Return (x, y) of the center of cell containing provided text 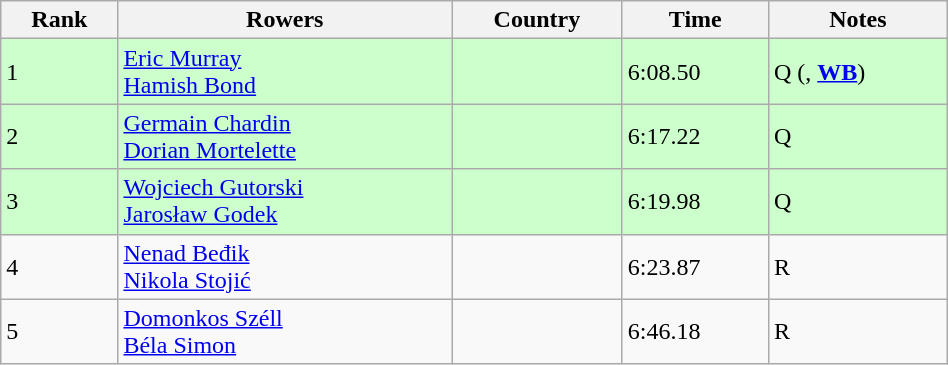
Rank (60, 20)
Country (538, 20)
Q (, WB) (858, 72)
Rowers (285, 20)
6:08.50 (695, 72)
6:17.22 (695, 136)
Notes (858, 20)
6:46.18 (695, 332)
Germain ChardinDorian Mortelette (285, 136)
Wojciech GutorskiJarosław Godek (285, 202)
6:19.98 (695, 202)
4 (60, 266)
5 (60, 332)
2 (60, 136)
Nenad BeđikNikola Stojić (285, 266)
Time (695, 20)
Eric MurrayHamish Bond (285, 72)
6:23.87 (695, 266)
3 (60, 202)
1 (60, 72)
Domonkos SzéllBéla Simon (285, 332)
